Detect which cell encompasses the target text, then output its (x, y) center coordinate. 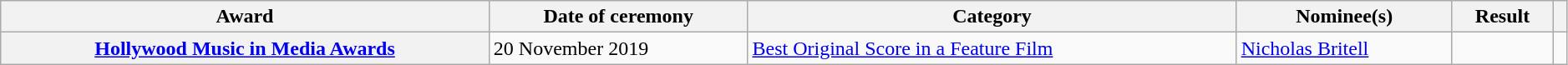
Award (246, 17)
Result (1502, 17)
Date of ceremony (618, 17)
Category (992, 17)
Best Original Score in a Feature Film (992, 48)
Nominee(s) (1344, 17)
Hollywood Music in Media Awards (246, 48)
Nicholas Britell (1344, 48)
20 November 2019 (618, 48)
